Pinpoint the cell where the given text exists, returning its (x, y) midpoint coordinate. 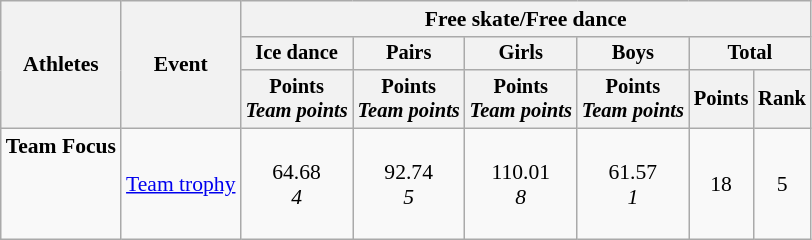
Team Focus (61, 184)
5 (782, 184)
Event (181, 64)
Free skate/Free dance (526, 19)
61.571 (633, 184)
Pairs (409, 54)
110.018 (521, 184)
Athletes (61, 64)
Team trophy (181, 184)
Rank (782, 99)
Total (750, 54)
92.745 (409, 184)
18 (721, 184)
Ice dance (297, 54)
Girls (521, 54)
Points (721, 99)
Boys (633, 54)
64.684 (297, 184)
